Pinpoint the cell where the given text exists, returning its (X, Y) midpoint coordinate. 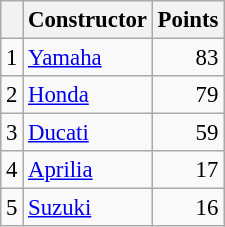
83 (188, 58)
Yamaha (88, 58)
Aprilia (88, 170)
59 (188, 133)
1 (12, 58)
79 (188, 95)
Honda (88, 95)
16 (188, 208)
Ducati (88, 133)
4 (12, 170)
3 (12, 133)
Suzuki (88, 208)
2 (12, 95)
Constructor (88, 20)
5 (12, 208)
17 (188, 170)
Points (188, 20)
